Extract the [X, Y] coordinate from the center of the cell holding the provided text.  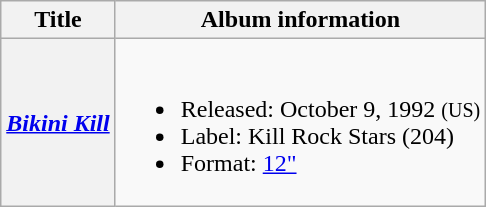
Released: October 9, 1992 (US)Label: Kill Rock Stars (204)Format: 12" [300, 122]
Album information [300, 20]
Bikini Kill [58, 122]
Title [58, 20]
